Return the [x, y] coordinate for the center point of the cell that contains the specified text.  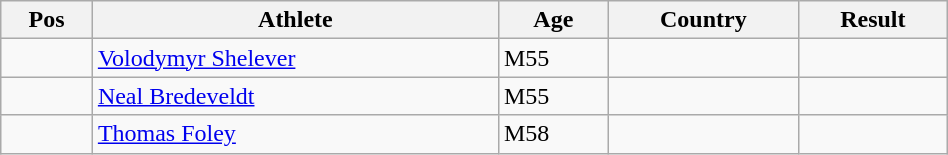
Age [553, 20]
Athlete [295, 20]
Country [703, 20]
Thomas Foley [295, 134]
Result [872, 20]
Pos [47, 20]
Volodymyr Shelever [295, 58]
Neal Bredeveldt [295, 96]
M58 [553, 134]
